Search for the cell housing the specified text and yield its [x, y] center coordinate. 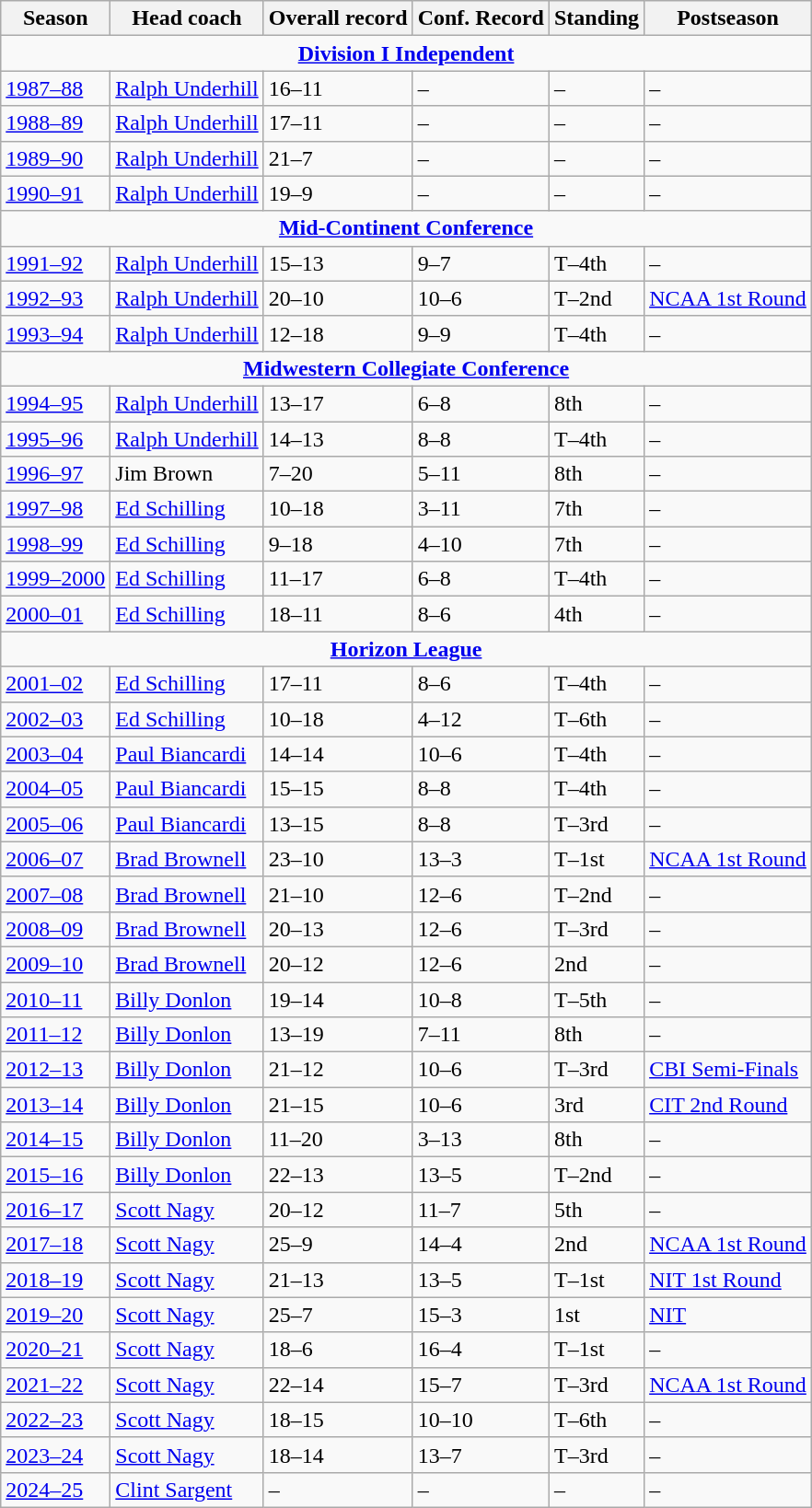
CIT 2nd Round [728, 1105]
2009–10 [55, 964]
15–3 [481, 1315]
2023–24 [55, 1455]
Midwestern Collegiate Conference [407, 368]
13–17 [338, 403]
Division I Independent [407, 53]
2005–06 [55, 824]
1996–97 [55, 474]
21–10 [338, 894]
5–11 [481, 474]
10–8 [481, 999]
21–13 [338, 1280]
Conf. Record [481, 18]
1997–98 [55, 509]
2024–25 [55, 1490]
2021–22 [55, 1385]
10–10 [481, 1420]
11–7 [481, 1210]
12–18 [338, 333]
22–14 [338, 1385]
1995–96 [55, 439]
25–7 [338, 1315]
18–11 [338, 614]
1st [597, 1315]
13–15 [338, 824]
4–12 [481, 719]
1992–93 [55, 298]
1991–92 [55, 263]
4th [597, 614]
1993–94 [55, 333]
15–13 [338, 263]
2013–14 [55, 1105]
NIT [728, 1315]
2001–02 [55, 684]
2007–08 [55, 894]
2006–07 [55, 859]
2000–01 [55, 614]
19–14 [338, 999]
23–10 [338, 859]
2002–03 [55, 719]
Overall record [338, 18]
T–5th [597, 999]
13–3 [481, 859]
14–4 [481, 1245]
14–14 [338, 754]
2010–11 [55, 999]
18–6 [338, 1350]
1988–89 [55, 123]
2022–23 [55, 1420]
2014–15 [55, 1140]
2020–21 [55, 1350]
21–15 [338, 1105]
16–11 [338, 88]
7–20 [338, 474]
15–7 [481, 1385]
1999–2000 [55, 579]
9–7 [481, 263]
2019–20 [55, 1315]
Jim Brown [187, 474]
Horizon League [407, 649]
13–7 [481, 1455]
1989–90 [55, 158]
16–4 [481, 1350]
2016–17 [55, 1210]
2012–13 [55, 1070]
7–11 [481, 1035]
21–7 [338, 158]
25–9 [338, 1245]
1998–99 [55, 544]
9–18 [338, 544]
11–17 [338, 579]
18–14 [338, 1455]
3–13 [481, 1140]
21–12 [338, 1070]
4–10 [481, 544]
2015–16 [55, 1175]
15–15 [338, 789]
2003–04 [55, 754]
2008–09 [55, 929]
Standing [597, 18]
Clint Sargent [187, 1490]
1987–88 [55, 88]
2011–12 [55, 1035]
NIT 1st Round [728, 1280]
3–11 [481, 509]
2018–19 [55, 1280]
CBI Semi-Finals [728, 1070]
2017–18 [55, 1245]
2004–05 [55, 789]
18–15 [338, 1420]
9–9 [481, 333]
13–19 [338, 1035]
22–13 [338, 1175]
1994–95 [55, 403]
20–10 [338, 298]
19–9 [338, 193]
3rd [597, 1105]
Head coach [187, 18]
5th [597, 1210]
20–13 [338, 929]
11–20 [338, 1140]
Season [55, 18]
1990–91 [55, 193]
14–13 [338, 439]
Mid-Continent Conference [407, 228]
Postseason [728, 18]
